Return the [x, y] coordinate for the center point of the cell that contains the specified text.  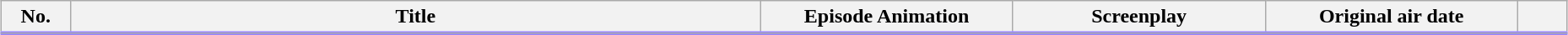
No. [35, 17]
Screenplay [1139, 17]
Episode Animation [886, 17]
Original air date [1391, 17]
Title [415, 17]
